Pinpoint the cell where the given text exists, returning its (x, y) midpoint coordinate. 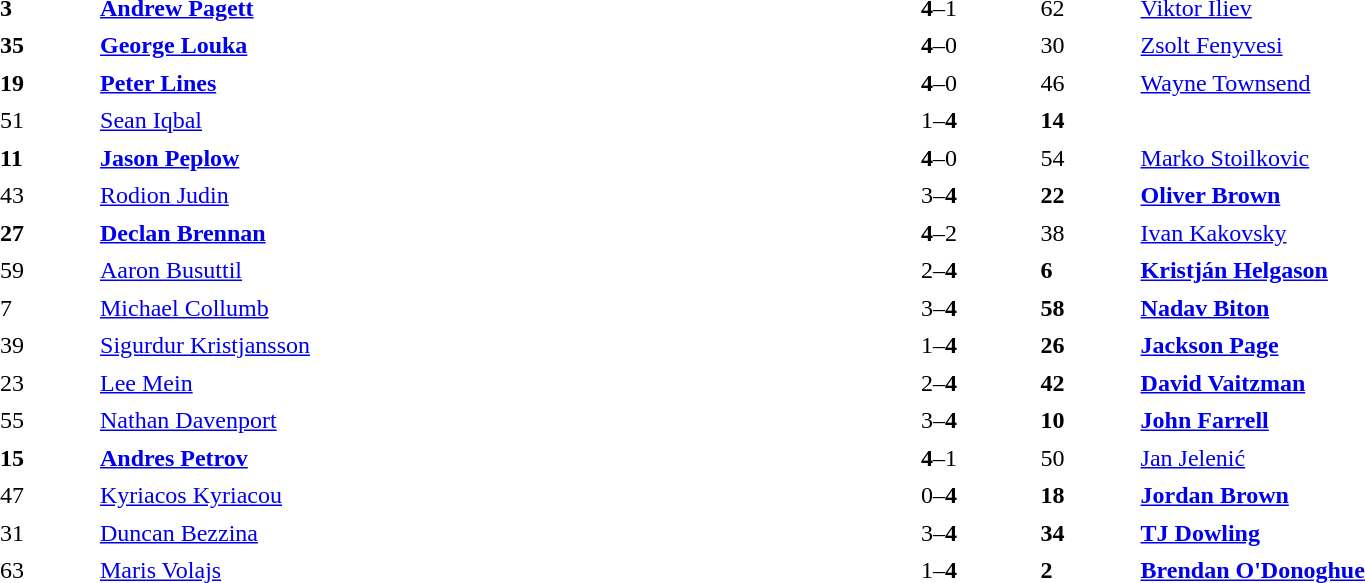
Peter Lines (469, 83)
Aaron Busuttil (469, 271)
Rodion Judin (469, 195)
46 (1086, 83)
22 (1086, 195)
Jason Peplow (469, 158)
30 (1086, 45)
Sigurdur Kristjansson (469, 345)
Kyriacos Kyriacou (469, 495)
6 (1086, 271)
38 (1086, 233)
10 (1086, 421)
Nathan Davenport (469, 421)
Declan Brennan (469, 233)
18 (1086, 495)
58 (1086, 308)
Michael Collumb (469, 308)
4–2 (938, 233)
Andres Petrov (469, 458)
Lee Mein (469, 383)
50 (1086, 458)
0–4 (938, 495)
54 (1086, 158)
26 (1086, 345)
Sean Iqbal (469, 121)
George Louka (469, 45)
42 (1086, 383)
Duncan Bezzina (469, 533)
14 (1086, 121)
4–1 (938, 458)
34 (1086, 533)
